Locate the cell with the specified text and output its (X, Y) center coordinate. 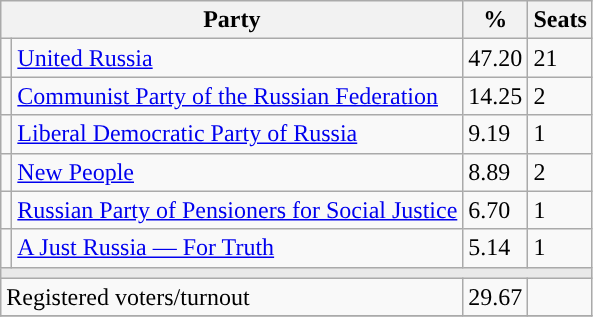
New People (238, 172)
Seats (560, 20)
Registered voters/turnout (232, 297)
Liberal Democratic Party of Russia (238, 134)
29.67 (496, 297)
21 (560, 58)
6.70 (496, 210)
47.20 (496, 58)
United Russia (238, 58)
Russian Party of Pensioners for Social Justice (238, 210)
14.25 (496, 96)
8.89 (496, 172)
9.19 (496, 134)
% (496, 20)
Communist Party of the Russian Federation (238, 96)
Party (232, 20)
5.14 (496, 248)
A Just Russia — For Truth (238, 248)
